Locate the cell with the specified text and output its (X, Y) center coordinate. 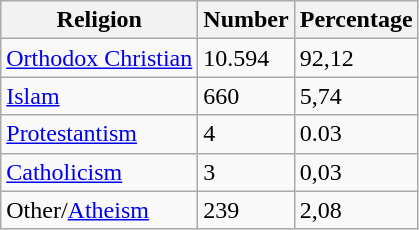
3 (246, 172)
Number (246, 20)
Protestantism (100, 134)
4 (246, 134)
10.594 (246, 58)
660 (246, 96)
239 (246, 210)
Catholicism (100, 172)
0.03 (356, 134)
Religion (100, 20)
2,08 (356, 210)
0,03 (356, 172)
92,12 (356, 58)
Percentage (356, 20)
Orthodox Christian (100, 58)
5,74 (356, 96)
Other/Atheism (100, 210)
Islam (100, 96)
